Detect which cell encompasses the target text, then output its (X, Y) center coordinate. 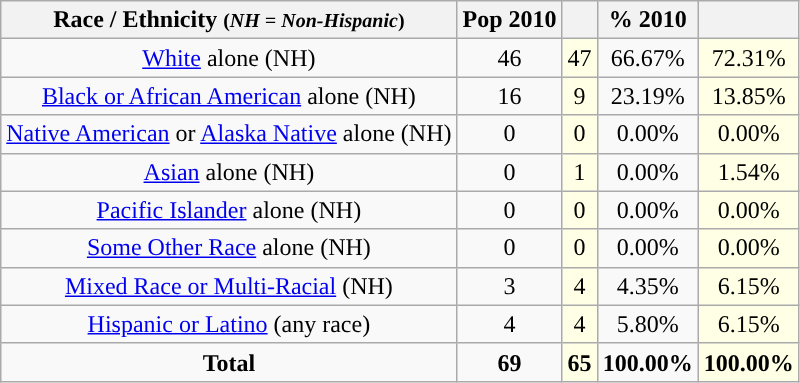
23.19% (648, 96)
Asian alone (NH) (229, 172)
5.80% (648, 324)
3 (510, 286)
Black or African American alone (NH) (229, 96)
72.31% (748, 58)
9 (580, 96)
16 (510, 96)
66.67% (648, 58)
13.85% (748, 96)
Pacific Islander alone (NH) (229, 210)
Native American or Alaska Native alone (NH) (229, 134)
1.54% (748, 172)
Hispanic or Latino (any race) (229, 324)
Race / Ethnicity (NH = Non-Hispanic) (229, 20)
White alone (NH) (229, 58)
% 2010 (648, 20)
Some Other Race alone (NH) (229, 248)
Mixed Race or Multi-Racial (NH) (229, 286)
46 (510, 58)
69 (510, 362)
Pop 2010 (510, 20)
4.35% (648, 286)
1 (580, 172)
Total (229, 362)
47 (580, 58)
65 (580, 362)
